For the text-containing cell, return its midpoint in [X, Y] coordinate format. 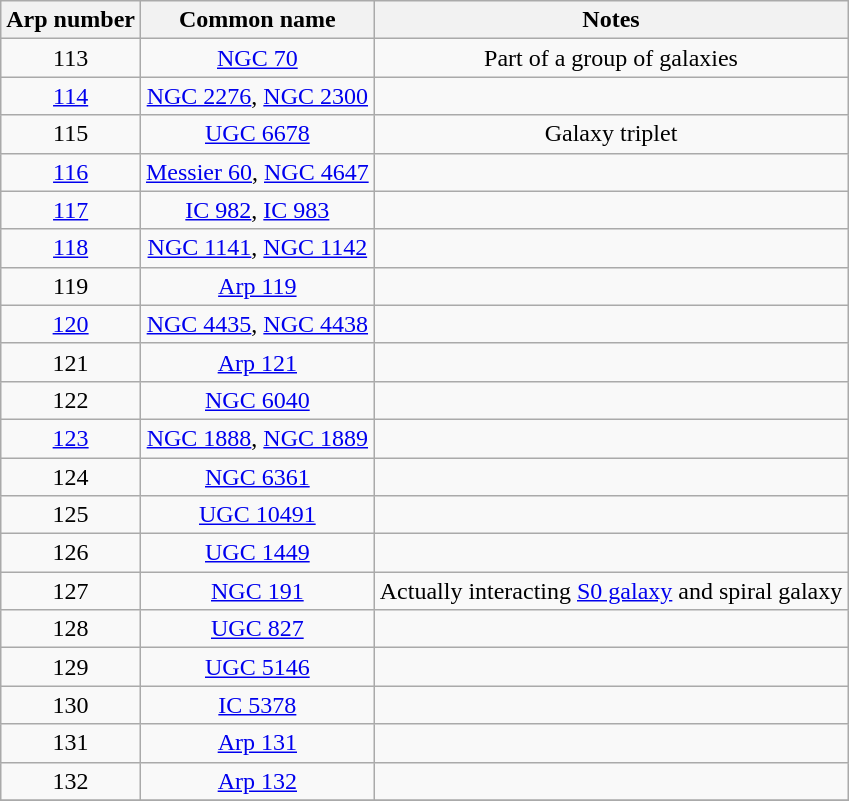
NGC 70 [257, 58]
115 [71, 134]
Arp 131 [257, 743]
IC 5378 [257, 705]
125 [71, 515]
NGC 6361 [257, 477]
Galaxy triplet [611, 134]
Arp 121 [257, 362]
UGC 5146 [257, 667]
NGC 6040 [257, 400]
118 [71, 248]
130 [71, 705]
UGC 1449 [257, 553]
Arp 132 [257, 781]
Part of a group of galaxies [611, 58]
NGC 1888, NGC 1889 [257, 438]
Common name [257, 20]
122 [71, 400]
NGC 4435, NGC 4438 [257, 324]
126 [71, 553]
Messier 60, NGC 4647 [257, 172]
113 [71, 58]
121 [71, 362]
119 [71, 286]
123 [71, 438]
116 [71, 172]
131 [71, 743]
NGC 1141, NGC 1142 [257, 248]
127 [71, 591]
117 [71, 210]
UGC 827 [257, 629]
120 [71, 324]
Actually interacting S0 galaxy and spiral galaxy [611, 591]
UGC 10491 [257, 515]
NGC 191 [257, 591]
NGC 2276, NGC 2300 [257, 96]
Arp 119 [257, 286]
128 [71, 629]
UGC 6678 [257, 134]
132 [71, 781]
129 [71, 667]
IC 982, IC 983 [257, 210]
124 [71, 477]
Notes [611, 20]
114 [71, 96]
Arp number [71, 20]
